Locate the cell with the specified text and output its [X, Y] center coordinate. 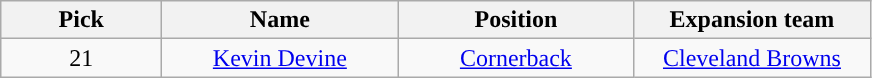
21 [82, 58]
Cleveland Browns [752, 58]
Position [516, 20]
Cornerback [516, 58]
Name [280, 20]
Kevin Devine [280, 58]
Pick [82, 20]
Expansion team [752, 20]
